Search for the cell housing the specified text and yield its [x, y] center coordinate. 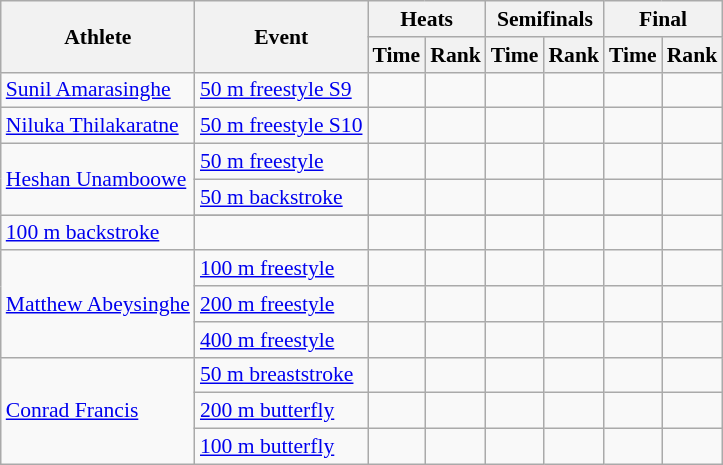
Conrad Francis [98, 410]
Matthew Abeysinghe [98, 304]
Athlete [98, 36]
Semifinals [545, 19]
Heats [427, 19]
50 m breaststroke [282, 375]
400 m freestyle [282, 340]
50 m freestyle S10 [282, 126]
Sunil Amarasinghe [98, 90]
200 m butterfly [282, 411]
50 m freestyle S9 [282, 90]
Heshan Unamboowe [98, 180]
Final [663, 19]
100 m backstroke [98, 233]
50 m freestyle [282, 162]
100 m butterfly [282, 447]
Event [282, 36]
50 m backstroke [282, 197]
Niluka Thilakaratne [98, 126]
200 m freestyle [282, 304]
100 m freestyle [282, 269]
